Provide the [X, Y] coordinate of the cell's center where the given text is located.  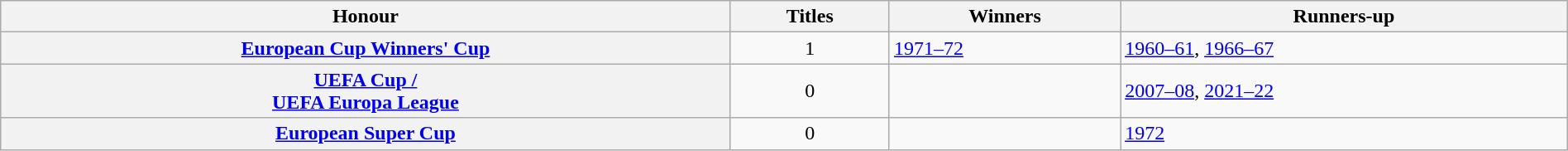
Honour [366, 17]
Runners-up [1345, 17]
Titles [810, 17]
1972 [1345, 134]
European Super Cup [366, 134]
1 [810, 48]
2007–08, 2021–22 [1345, 91]
Winners [1004, 17]
European Cup Winners' Cup [366, 48]
1971–72 [1004, 48]
1960–61, 1966–67 [1345, 48]
UEFA Cup /UEFA Europa League [366, 91]
